Determine the [X, Y] coordinate at the center of the cell enclosing the given text.  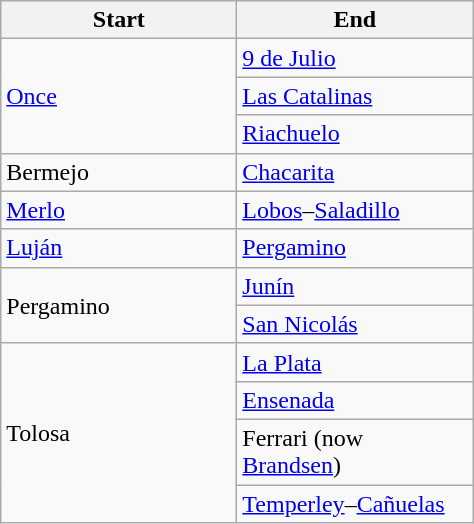
End [355, 20]
Merlo [119, 210]
Ferrari (now Brandsen) [355, 452]
9 de Julio [355, 58]
San Nicolás [355, 324]
Tolosa [119, 432]
Temperley–Cañuelas [355, 503]
Once [119, 96]
Junín [355, 286]
La Plata [355, 362]
Start [119, 20]
Chacarita [355, 172]
Riachuelo [355, 134]
Bermejo [119, 172]
Las Catalinas [355, 96]
Luján [119, 248]
Ensenada [355, 400]
Lobos–Saladillo [355, 210]
